Detect which cell encompasses the target text, then output its (x, y) center coordinate. 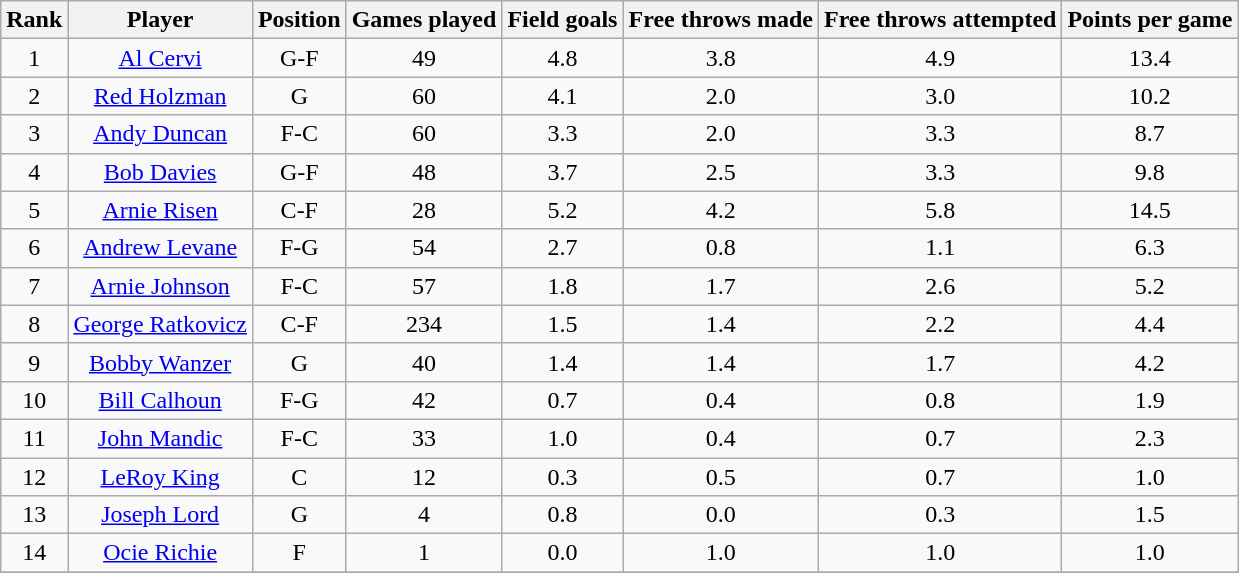
Red Holzman (160, 96)
Games played (424, 20)
7 (34, 286)
Player (160, 20)
3.0 (940, 96)
2 (34, 96)
4.8 (562, 58)
2.3 (1150, 438)
3 (34, 134)
Bill Calhoun (160, 400)
48 (424, 172)
8.7 (1150, 134)
234 (424, 324)
4.1 (562, 96)
6.3 (1150, 248)
9.8 (1150, 172)
54 (424, 248)
John Mandic (160, 438)
3.7 (562, 172)
2.2 (940, 324)
13.4 (1150, 58)
40 (424, 362)
C (299, 477)
0.5 (720, 477)
10 (34, 400)
4.4 (1150, 324)
28 (424, 210)
Andrew Levane (160, 248)
Free throws attempted (940, 20)
2.7 (562, 248)
6 (34, 248)
Ocie Richie (160, 553)
4.9 (940, 58)
2.5 (720, 172)
10.2 (1150, 96)
Bobby Wanzer (160, 362)
5 (34, 210)
13 (34, 515)
Field goals (562, 20)
1.1 (940, 248)
F (299, 553)
3.8 (720, 58)
5.8 (940, 210)
Arnie Johnson (160, 286)
Free throws made (720, 20)
Joseph Lord (160, 515)
Points per game (1150, 20)
57 (424, 286)
Arnie Risen (160, 210)
11 (34, 438)
33 (424, 438)
1.8 (562, 286)
Andy Duncan (160, 134)
Bob Davies (160, 172)
49 (424, 58)
14 (34, 553)
Position (299, 20)
42 (424, 400)
2.6 (940, 286)
14.5 (1150, 210)
LeRoy King (160, 477)
Rank (34, 20)
8 (34, 324)
1.9 (1150, 400)
George Ratkovicz (160, 324)
Al Cervi (160, 58)
9 (34, 362)
